Find where the given text appears and provide that cell's center as (x, y) coordinate. 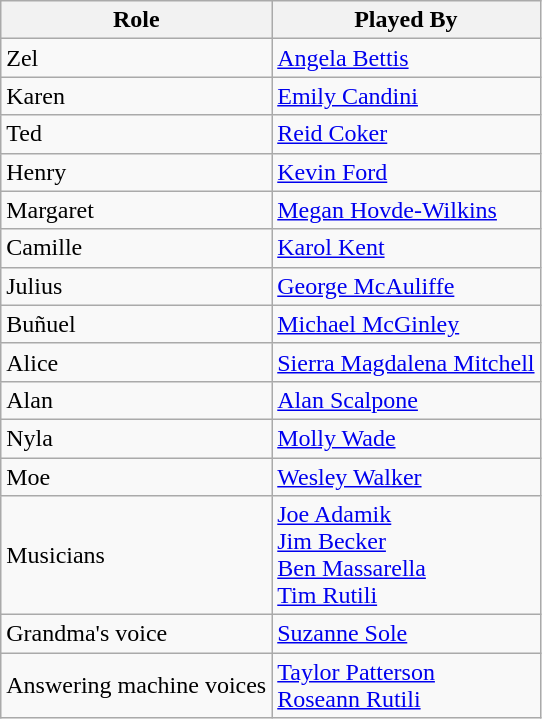
Megan Hovde-Wilkins (406, 210)
Alan Scalpone (406, 400)
Moe (136, 477)
Joe AdamikJim BeckerBen MassarellaTim Rutili (406, 556)
Alan (136, 400)
Julius (136, 286)
Played By (406, 20)
Alice (136, 362)
Margaret (136, 210)
Ted (136, 134)
Suzanne Sole (406, 634)
Sierra Magdalena Mitchell (406, 362)
Henry (136, 172)
Role (136, 20)
Emily Candini (406, 96)
Grandma's voice (136, 634)
Wesley Walker (406, 477)
Reid Coker (406, 134)
Answering machine voices (136, 686)
Molly Wade (406, 438)
Nyla (136, 438)
Karol Kent (406, 248)
Michael McGinley (406, 324)
Zel (136, 58)
George McAuliffe (406, 286)
Kevin Ford (406, 172)
Musicians (136, 556)
Karen (136, 96)
Angela Bettis (406, 58)
Camille (136, 248)
Buñuel (136, 324)
Taylor PattersonRoseann Rutili (406, 686)
